Detect which cell encompasses the target text, then output its [X, Y] center coordinate. 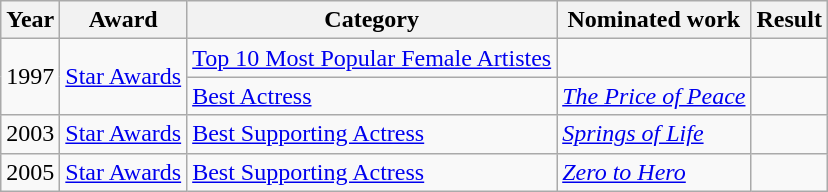
Best Actress [372, 96]
2005 [30, 172]
Top 10 Most Popular Female Artistes [372, 58]
Award [124, 20]
The Price of Peace [654, 96]
Result [789, 20]
Nominated work [654, 20]
Year [30, 20]
Springs of Life [654, 134]
Zero to Hero [654, 172]
Category [372, 20]
2003 [30, 134]
1997 [30, 77]
